Find where the given text appears and provide that cell's center as (X, Y) coordinate. 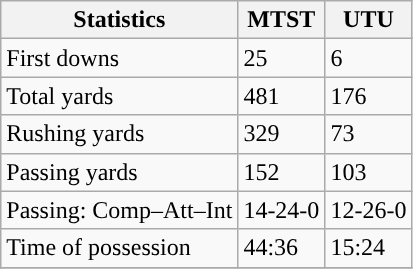
Passing yards (120, 172)
Total yards (120, 96)
Rushing yards (120, 134)
12-26-0 (368, 210)
44:36 (282, 248)
Statistics (120, 20)
UTU (368, 20)
MTST (282, 20)
First downs (120, 58)
103 (368, 172)
152 (282, 172)
329 (282, 134)
176 (368, 96)
Time of possession (120, 248)
73 (368, 134)
6 (368, 58)
481 (282, 96)
14-24-0 (282, 210)
Passing: Comp–Att–Int (120, 210)
25 (282, 58)
15:24 (368, 248)
